Scan for the cell matching the given text and deliver its [x, y] coordinate at center. 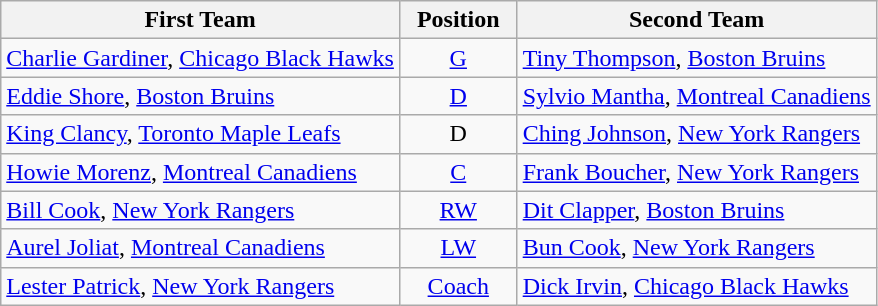
Position [458, 20]
Dit Clapper, Boston Bruins [696, 210]
Eddie Shore, Boston Bruins [200, 96]
Bun Cook, New York Rangers [696, 248]
RW [458, 210]
Howie Morenz, Montreal Canadiens [200, 172]
C [458, 172]
Charlie Gardiner, Chicago Black Hawks [200, 58]
First Team [200, 20]
Frank Boucher, New York Rangers [696, 172]
Coach [458, 286]
LW [458, 248]
Ching Johnson, New York Rangers [696, 134]
G [458, 58]
Bill Cook, New York Rangers [200, 210]
Second Team [696, 20]
King Clancy, Toronto Maple Leafs [200, 134]
Aurel Joliat, Montreal Canadiens [200, 248]
Lester Patrick, New York Rangers [200, 286]
Dick Irvin, Chicago Black Hawks [696, 286]
Tiny Thompson, Boston Bruins [696, 58]
Sylvio Mantha, Montreal Canadiens [696, 96]
